From the cell containing the given text, extract its center point as (x, y) coordinate. 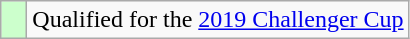
Qualified for the 2019 Challenger Cup (218, 20)
